Locate the cell with the specified text and output its (X, Y) center coordinate. 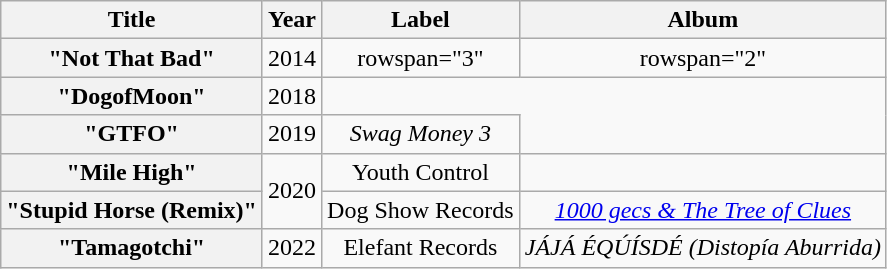
Title (132, 20)
"DogofMoon" (132, 96)
"Stupid Horse (Remix)" (132, 210)
2019 (292, 134)
2014 (292, 58)
2018 (292, 96)
1000 gecs & The Tree of Clues (702, 210)
2022 (292, 248)
Elefant Records (421, 248)
Album (702, 20)
rowspan="2" (702, 58)
"Not That Bad" (132, 58)
Youth Control (421, 172)
Swag Money 3 (421, 134)
Dog Show Records (421, 210)
"GTFO" (132, 134)
rowspan="3" (421, 58)
Label (421, 20)
"Mile High" (132, 172)
2020 (292, 191)
Year (292, 20)
"Tamagotchi" (132, 248)
JÁJÁ ÉQÚÍSDÉ (Distopía Aburrida) (702, 248)
